Find where the given text appears and provide that cell's center as (x, y) coordinate. 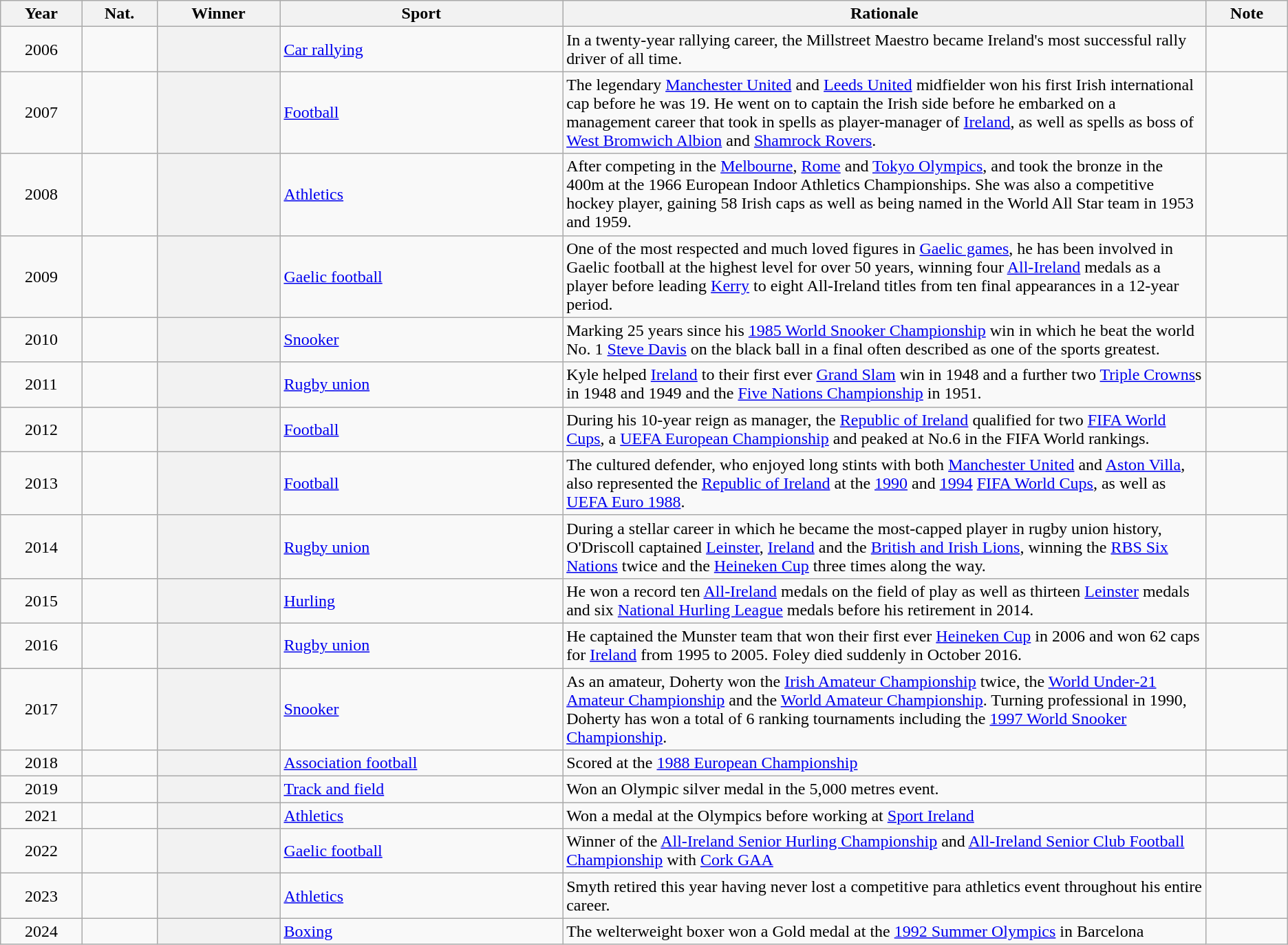
Won an Olympic silver medal in the 5,000 metres event. (885, 789)
Smyth retired this year having never lost a competitive para athletics event throughout his entire career. (885, 896)
Year (41, 14)
Car rallying (421, 50)
2017 (41, 709)
Winner of the All-Ireland Senior Hurling Championship and All-Ireland Senior Club Football Championship with Cork GAA (885, 851)
2007 (41, 113)
2022 (41, 851)
Nat. (120, 14)
Sport (421, 14)
Scored at the 1988 European Championship (885, 763)
2014 (41, 546)
2009 (41, 277)
2010 (41, 340)
Winner (219, 14)
Rationale (885, 14)
2016 (41, 646)
2023 (41, 896)
Track and field (421, 789)
Hurling (421, 600)
2015 (41, 600)
Association football (421, 763)
In a twenty-year rallying career, the Millstreet Maestro became Ireland's most successful rally driver of all time. (885, 50)
2013 (41, 483)
2012 (41, 429)
The welterweight boxer won a Gold medal at the 1992 Summer Olympics in Barcelona (885, 931)
2021 (41, 816)
2008 (41, 194)
2018 (41, 763)
Won a medal at the Olympics before working at Sport Ireland (885, 816)
2006 (41, 50)
Boxing (421, 931)
2011 (41, 384)
2024 (41, 931)
2019 (41, 789)
Note (1247, 14)
